Pinpoint the cell where the given text exists, returning its [x, y] midpoint coordinate. 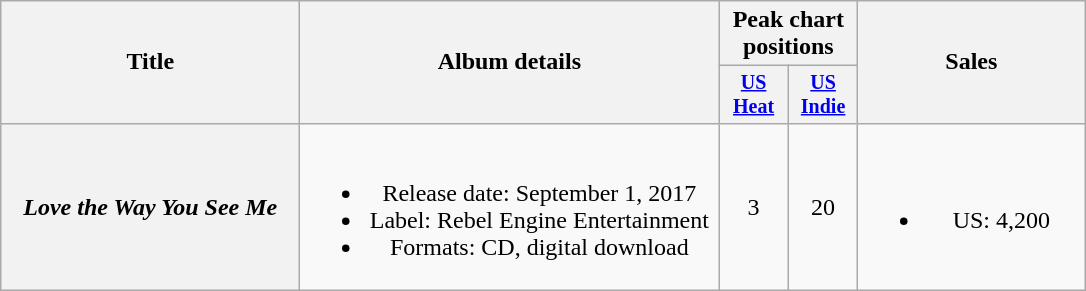
US Heat [754, 94]
US Indie [822, 94]
Love the Way You See Me [150, 206]
20 [822, 206]
Sales [972, 62]
Title [150, 62]
Album details [510, 62]
3 [754, 206]
US: 4,200 [972, 206]
Peak chart positions [788, 34]
Release date: September 1, 2017Label: Rebel Engine EntertainmentFormats: CD, digital download [510, 206]
